Return the (x, y) coordinate for the center point of the cell that contains the specified text.  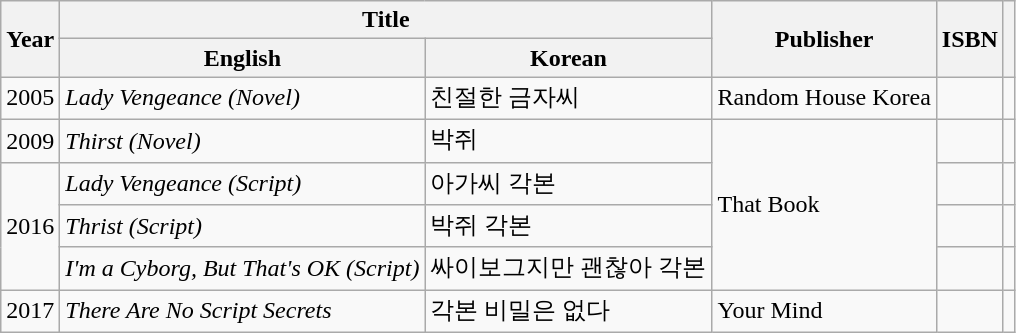
Random House Korea (824, 98)
That Book (824, 204)
Lady Vengeance (Script) (242, 184)
친절한 금자씨 (568, 98)
Korean (568, 58)
Publisher (824, 39)
2016 (30, 226)
There Are No Script Secrets (242, 312)
I'm a Cyborg, But That's OK (Script) (242, 268)
박쥐 각본 (568, 226)
각본 비밀은 없다 (568, 312)
박쥐 (568, 140)
Your Mind (824, 312)
Year (30, 39)
ISBN (970, 39)
2009 (30, 140)
싸이보그지만 괜찮아 각본 (568, 268)
English (242, 58)
Thirst (Novel) (242, 140)
2017 (30, 312)
2005 (30, 98)
Thrist (Script) (242, 226)
Title (386, 20)
Lady Vengeance (Novel) (242, 98)
아가씨 각본 (568, 184)
